Extract the [x, y] coordinate from the center of the cell holding the provided text.  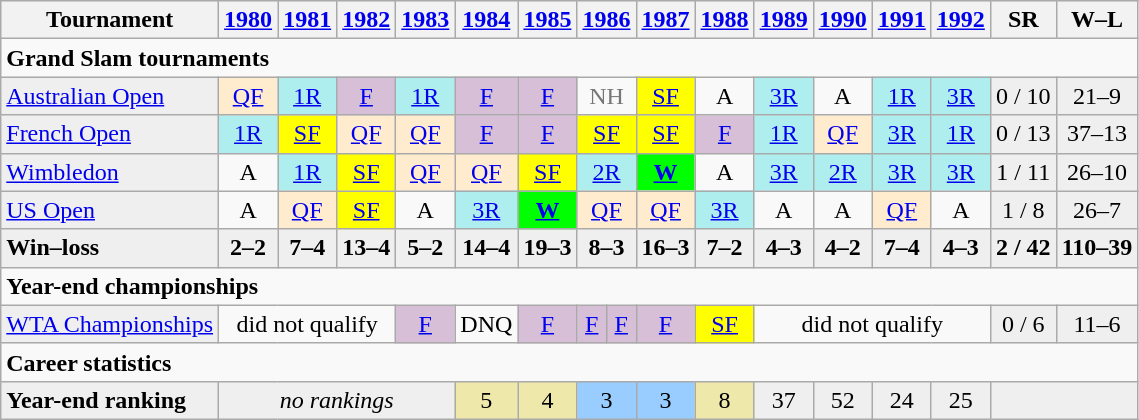
Win–loss [110, 248]
4 [548, 400]
Australian Open [110, 96]
5–2 [426, 248]
37–13 [1097, 134]
WTA Championships [110, 324]
1983 [426, 20]
Year-end championships [570, 286]
0 / 6 [1023, 324]
French Open [110, 134]
NH [606, 96]
1988 [724, 20]
52 [842, 400]
US Open [110, 210]
no rankings [337, 400]
2 / 42 [1023, 248]
2–2 [248, 248]
7–2 [724, 248]
37 [784, 400]
110–39 [1097, 248]
1991 [902, 20]
Grand Slam tournaments [570, 58]
1982 [366, 20]
1980 [248, 20]
0 / 13 [1023, 134]
1985 [548, 20]
1 / 8 [1023, 210]
Year-end ranking [110, 400]
14–4 [486, 248]
1992 [960, 20]
21–9 [1097, 96]
1990 [842, 20]
1981 [308, 20]
Career statistics [570, 362]
Wimbledon [110, 172]
1986 [606, 20]
26–10 [1097, 172]
4–2 [842, 248]
1 / 11 [1023, 172]
1989 [784, 20]
1987 [666, 20]
26–7 [1097, 210]
Tournament [110, 20]
5 [486, 400]
0 / 10 [1023, 96]
16–3 [666, 248]
25 [960, 400]
24 [902, 400]
8–3 [606, 248]
DNQ [486, 324]
8 [724, 400]
13–4 [366, 248]
SR [1023, 20]
11–6 [1097, 324]
1984 [486, 20]
W–L [1097, 20]
19–3 [548, 248]
